From the cell containing the given text, extract its center point as (X, Y) coordinate. 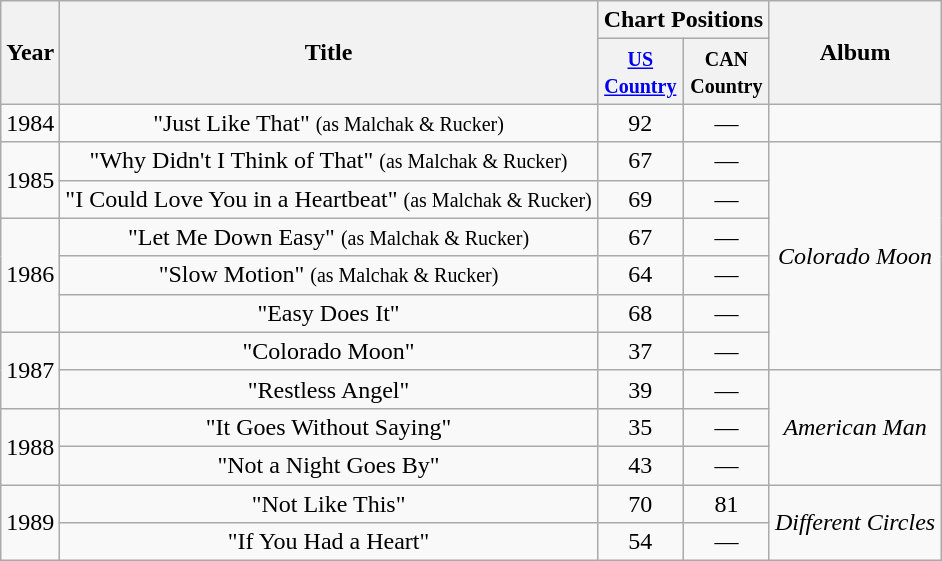
CAN Country (726, 72)
"Not a Night Goes By" (328, 465)
American Man (854, 427)
US Country (640, 72)
69 (640, 199)
54 (640, 542)
Album (854, 52)
39 (640, 389)
1988 (30, 446)
43 (640, 465)
"It Goes Without Saying" (328, 427)
1986 (30, 275)
Different Circles (854, 522)
"I Could Love You in a Heartbeat" (as Malchak & Rucker) (328, 199)
Colorado Moon (854, 256)
"Not Like This" (328, 503)
92 (640, 123)
37 (640, 351)
"If You Had a Heart" (328, 542)
"Just Like That" (as Malchak & Rucker) (328, 123)
"Why Didn't I Think of That" (as Malchak & Rucker) (328, 161)
68 (640, 313)
64 (640, 275)
"Easy Does It" (328, 313)
81 (726, 503)
1985 (30, 180)
"Let Me Down Easy" (as Malchak & Rucker) (328, 237)
1984 (30, 123)
Chart Positions (683, 20)
70 (640, 503)
"Colorado Moon" (328, 351)
35 (640, 427)
Year (30, 52)
1989 (30, 522)
"Slow Motion" (as Malchak & Rucker) (328, 275)
1987 (30, 370)
"Restless Angel" (328, 389)
Title (328, 52)
